Pinpoint the cell where the given text exists, returning its (x, y) midpoint coordinate. 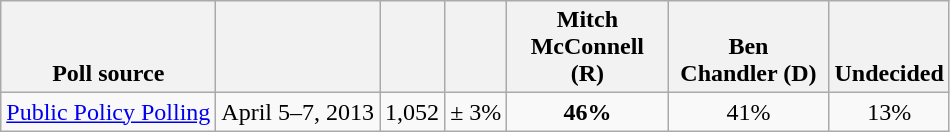
± 3% (476, 112)
Public Policy Polling (108, 112)
Poll source (108, 47)
MitchMcConnell (R) (588, 47)
1,052 (412, 112)
46% (588, 112)
13% (889, 112)
41% (748, 112)
April 5–7, 2013 (298, 112)
Undecided (889, 47)
BenChandler (D) (748, 47)
